Locate the cell with the specified text and output its (x, y) center coordinate. 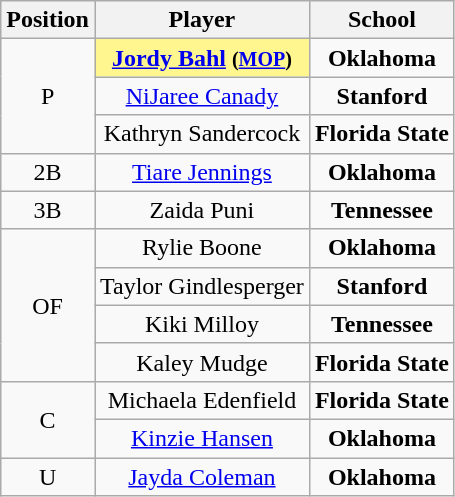
Jordy Bahl (MOP) (202, 58)
3B (48, 210)
Taylor Gindlesperger (202, 286)
Michaela Edenfield (202, 400)
NiJaree Canady (202, 96)
Zaida Puni (202, 210)
2B (48, 172)
Kiki Milloy (202, 324)
Jayda Coleman (202, 477)
Rylie Boone (202, 248)
U (48, 477)
Kaley Mudge (202, 362)
P (48, 96)
Kinzie Hansen (202, 438)
Kathryn Sandercock (202, 134)
Player (202, 20)
Position (48, 20)
C (48, 419)
Tiare Jennings (202, 172)
School (382, 20)
OF (48, 305)
